Capture the cell that displays the provided text and extract its [x, y] central coordinate. 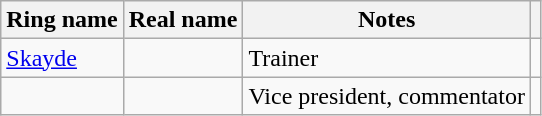
Real name [183, 20]
Trainer [387, 58]
Ring name [62, 20]
Vice president, commentator [387, 96]
Notes [387, 20]
Skayde [62, 58]
